Output the (x, y) coordinate of the center of the cell containing the given text.  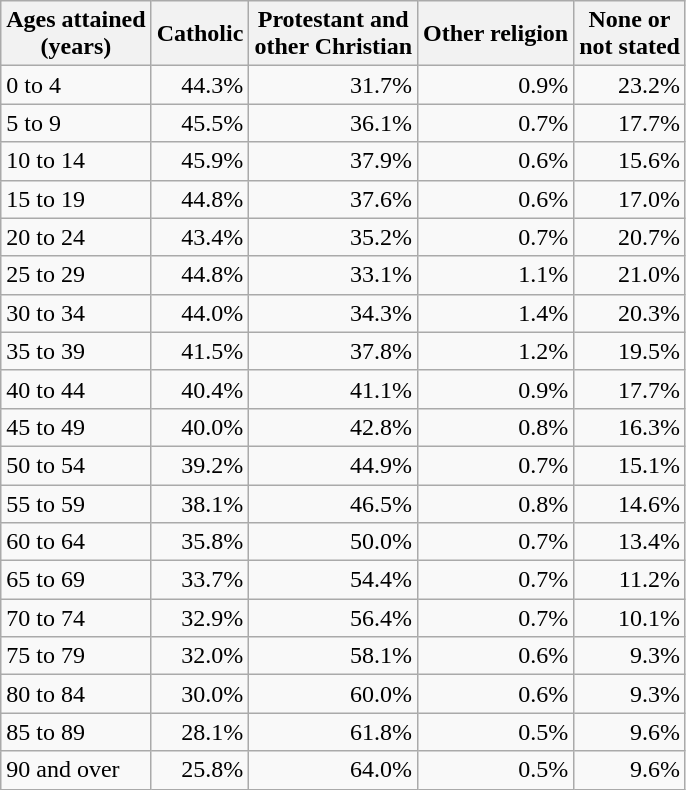
32.0% (200, 656)
20.7% (630, 237)
16.3% (630, 427)
42.8% (334, 427)
5 to 9 (76, 123)
15.6% (630, 161)
85 to 89 (76, 732)
31.7% (334, 85)
Other religion (496, 34)
90 and over (76, 770)
1.4% (496, 313)
13.4% (630, 542)
1.2% (496, 351)
55 to 59 (76, 503)
32.9% (200, 618)
40 to 44 (76, 389)
50 to 54 (76, 465)
20.3% (630, 313)
15 to 19 (76, 199)
Ages attained(years) (76, 34)
23.2% (630, 85)
33.1% (334, 275)
25.8% (200, 770)
37.6% (334, 199)
44.0% (200, 313)
43.4% (200, 237)
33.7% (200, 580)
45.5% (200, 123)
61.8% (334, 732)
37.8% (334, 351)
1.1% (496, 275)
15.1% (630, 465)
25 to 29 (76, 275)
0 to 4 (76, 85)
21.0% (630, 275)
38.1% (200, 503)
60.0% (334, 694)
20 to 24 (76, 237)
35.2% (334, 237)
30 to 34 (76, 313)
80 to 84 (76, 694)
40.4% (200, 389)
41.1% (334, 389)
56.4% (334, 618)
70 to 74 (76, 618)
40.0% (200, 427)
58.1% (334, 656)
36.1% (334, 123)
None ornot stated (630, 34)
46.5% (334, 503)
60 to 64 (76, 542)
50.0% (334, 542)
10.1% (630, 618)
28.1% (200, 732)
75 to 79 (76, 656)
39.2% (200, 465)
41.5% (200, 351)
64.0% (334, 770)
Catholic (200, 34)
45.9% (200, 161)
35.8% (200, 542)
Protestant andother Christian (334, 34)
19.5% (630, 351)
30.0% (200, 694)
34.3% (334, 313)
37.9% (334, 161)
44.9% (334, 465)
11.2% (630, 580)
45 to 49 (76, 427)
35 to 39 (76, 351)
54.4% (334, 580)
44.3% (200, 85)
17.0% (630, 199)
65 to 69 (76, 580)
10 to 14 (76, 161)
14.6% (630, 503)
